Capture the cell that displays the provided text and extract its (X, Y) central coordinate. 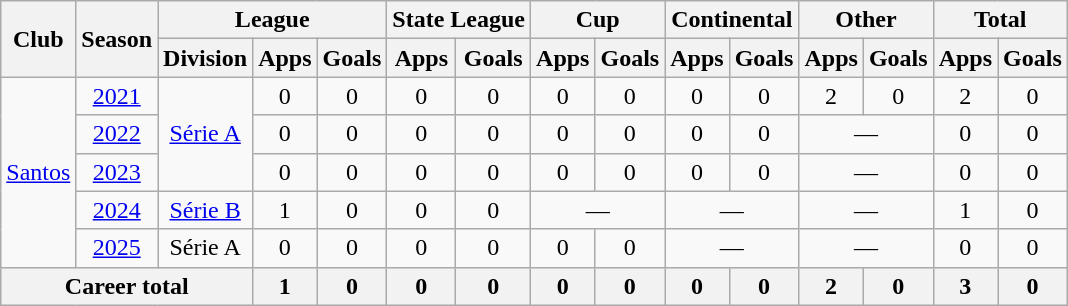
Total (1000, 20)
Continental (732, 20)
2021 (117, 96)
Career total (127, 286)
2025 (117, 248)
2024 (117, 210)
2022 (117, 134)
Club (38, 39)
Division (206, 58)
3 (965, 286)
Season (117, 39)
State League (459, 20)
League (272, 20)
Santos (38, 172)
Série B (206, 210)
Other (866, 20)
Cup (598, 20)
2023 (117, 172)
